Search for the cell housing the specified text and yield its [X, Y] center coordinate. 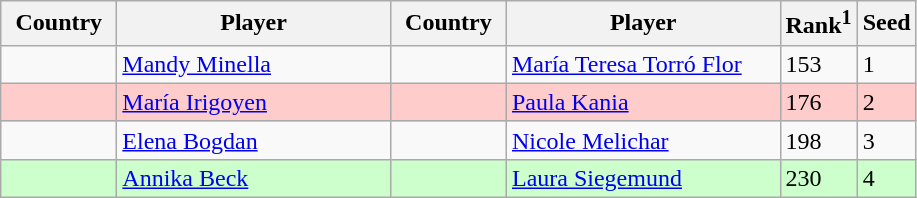
198 [818, 140]
3 [886, 140]
María Teresa Torró Flor [643, 64]
María Irigoyen [254, 102]
4 [886, 178]
176 [818, 102]
Nicole Melichar [643, 140]
Laura Siegemund [643, 178]
Paula Kania [643, 102]
Rank1 [818, 24]
2 [886, 102]
Seed [886, 24]
Mandy Minella [254, 64]
Annika Beck [254, 178]
230 [818, 178]
1 [886, 64]
Elena Bogdan [254, 140]
153 [818, 64]
